Return the (X, Y) coordinate for the center point of the cell that contains the specified text.  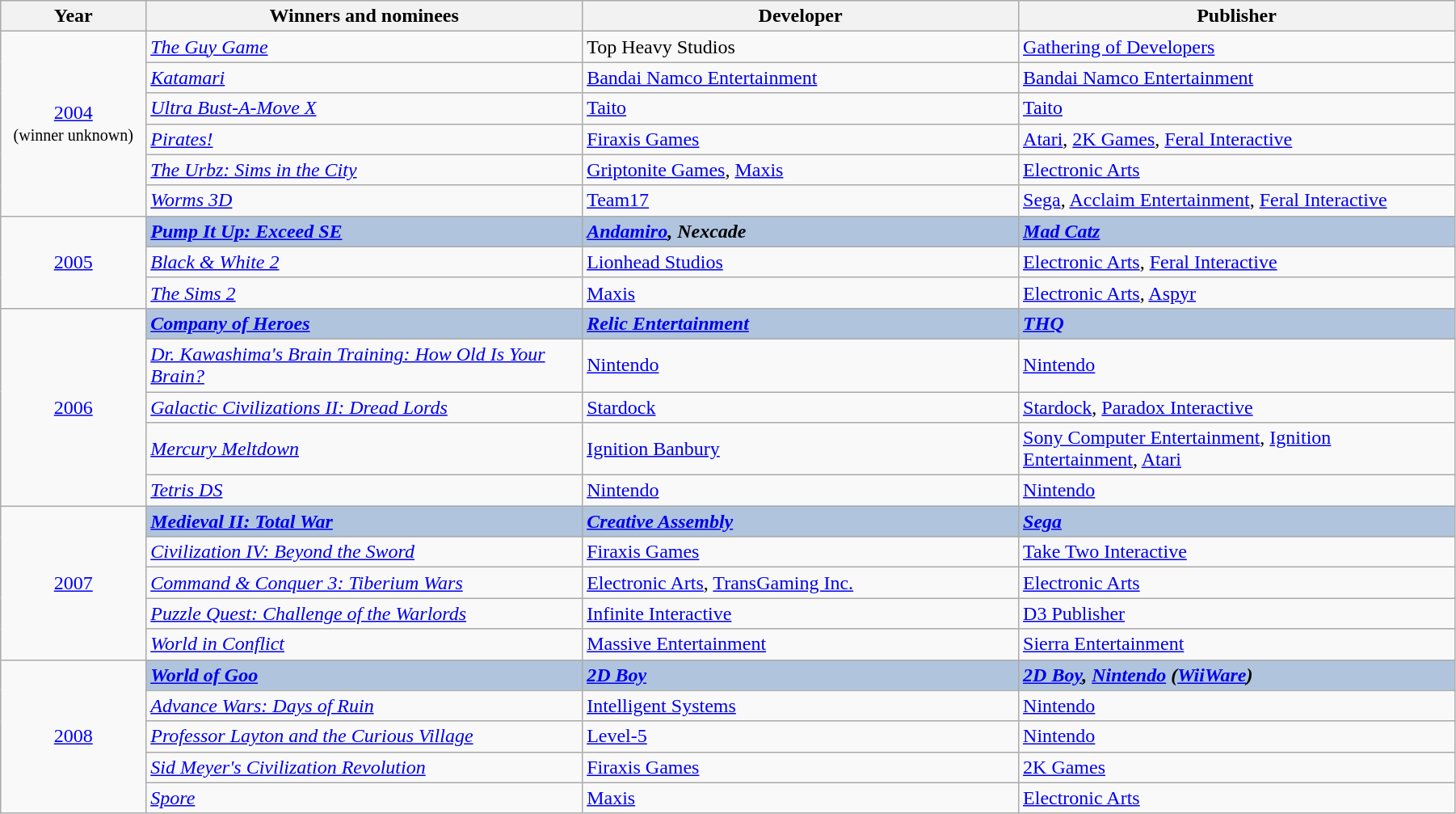
World in Conflict (364, 644)
D3 Publisher (1237, 614)
2008 (74, 736)
2004(winner unknown) (74, 124)
Lionhead Studios (801, 262)
Electronic Arts, Feral Interactive (1237, 262)
Katamari (364, 78)
Top Heavy Studios (801, 47)
Team17 (801, 200)
Advance Wars: Days of Ruin (364, 706)
Stardock, Paradox Interactive (1237, 407)
Ignition Banbury (801, 449)
Pump It Up: Exceed SE (364, 231)
Dr. Kawashima's Brain Training: How Old Is Your Brain? (364, 365)
Mercury Meltdown (364, 449)
Level-5 (801, 736)
Sega (1237, 521)
2007 (74, 583)
THQ (1237, 323)
Developer (801, 16)
The Sims 2 (364, 293)
Sierra Entertainment (1237, 644)
Electronic Arts, Aspyr (1237, 293)
Ultra Bust-A-Move X (364, 108)
Creative Assembly (801, 521)
Gathering of Developers (1237, 47)
2D Boy, Nintendo (WiiWare) (1237, 675)
Black & White 2 (364, 262)
Atari, 2K Games, Feral Interactive (1237, 139)
Puzzle Quest: Challenge of the Warlords (364, 614)
Company of Heroes (364, 323)
Civilization IV: Beyond the Sword (364, 552)
Publisher (1237, 16)
Relic Entertainment (801, 323)
Galactic Civilizations II: Dread Lords (364, 407)
Winners and nominees (364, 16)
Stardock (801, 407)
2K Games (1237, 767)
Medieval II: Total War (364, 521)
Year (74, 16)
Take Two Interactive (1237, 552)
Griptonite Games, Maxis (801, 170)
Andamiro, Nexcade (801, 231)
Tetris DS (364, 491)
Intelligent Systems (801, 706)
The Guy Game (364, 47)
Infinite Interactive (801, 614)
Spore (364, 798)
2D Boy (801, 675)
Mad Catz (1237, 231)
The Urbz: Sims in the City (364, 170)
2005 (74, 262)
2006 (74, 407)
Command & Conquer 3: Tiberium Wars (364, 583)
Professor Layton and the Curious Village (364, 736)
Electronic Arts, TransGaming Inc. (801, 583)
Massive Entertainment (801, 644)
Worms 3D (364, 200)
Sid Meyer's Civilization Revolution (364, 767)
World of Goo (364, 675)
Sony Computer Entertainment, Ignition Entertainment, Atari (1237, 449)
Pirates! (364, 139)
Sega, Acclaim Entertainment, Feral Interactive (1237, 200)
